Locate the cell with the specified text and output its [x, y] center coordinate. 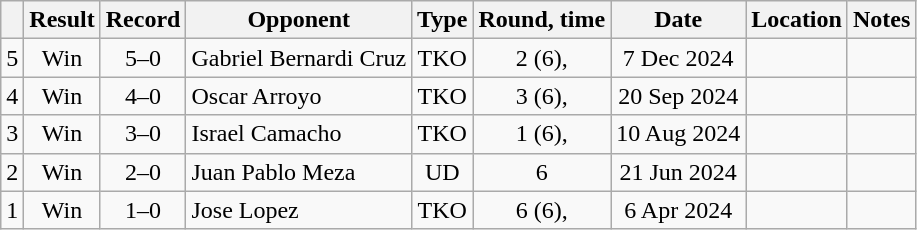
Juan Pablo Meza [299, 172]
Date [678, 20]
5 [12, 58]
5–0 [143, 58]
Opponent [299, 20]
Jose Lopez [299, 210]
2 (6), [542, 58]
Type [442, 20]
1–0 [143, 210]
10 Aug 2024 [678, 134]
Oscar Arroyo [299, 96]
UD [442, 172]
6 [542, 172]
21 Jun 2024 [678, 172]
2–0 [143, 172]
4 [12, 96]
3–0 [143, 134]
Result [62, 20]
1 (6), [542, 134]
Notes [881, 20]
20 Sep 2024 [678, 96]
7 Dec 2024 [678, 58]
Gabriel Bernardi Cruz [299, 58]
Location [797, 20]
1 [12, 210]
3 [12, 134]
Israel Camacho [299, 134]
6 Apr 2024 [678, 210]
4–0 [143, 96]
6 (6), [542, 210]
Round, time [542, 20]
3 (6), [542, 96]
2 [12, 172]
Record [143, 20]
